Return [x, y] of the center of cell containing provided text 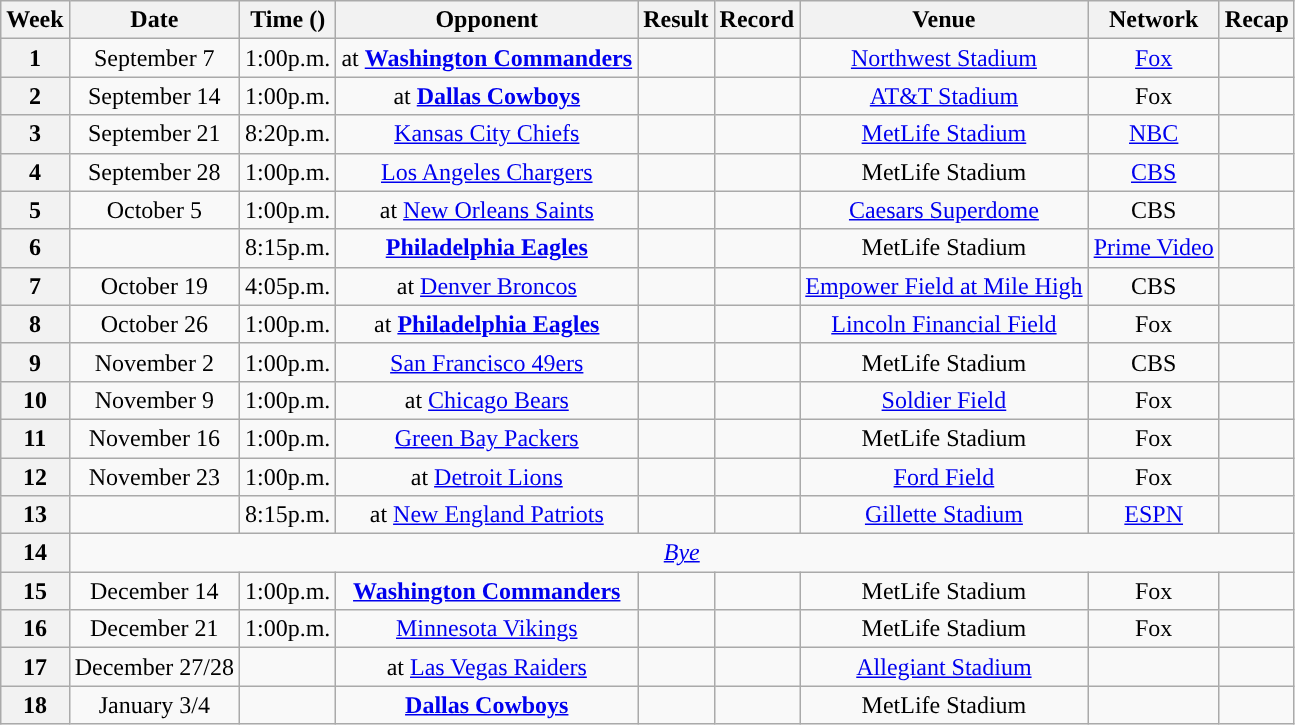
October 19 [154, 286]
15 [35, 591]
8 [35, 324]
ESPN [1154, 515]
September 21 [154, 134]
Opponent [487, 20]
1 [35, 58]
San Francisco 49ers [487, 362]
November 2 [154, 362]
Result [676, 20]
Week [35, 20]
13 [35, 515]
Kansas City Chiefs [487, 134]
at Denver Broncos [487, 286]
at New England Patriots [487, 515]
12 [35, 477]
Recap [1256, 20]
NBC [1154, 134]
November 23 [154, 477]
December 21 [154, 629]
Time () [287, 20]
14 [35, 553]
18 [35, 705]
October 5 [154, 210]
November 9 [154, 400]
7 [35, 286]
17 [35, 667]
November 16 [154, 438]
December 14 [154, 591]
Washington Commanders [487, 591]
3 [35, 134]
Philadelphia Eagles [487, 248]
Bye [682, 553]
2 [35, 96]
Prime Video [1154, 248]
January 3/4 [154, 705]
Venue [944, 20]
Record [757, 20]
September 7 [154, 58]
Network [1154, 20]
at Chicago Bears [487, 400]
AT&T Stadium [944, 96]
16 [35, 629]
at New Orleans Saints [487, 210]
8:20p.m. [287, 134]
6 [35, 248]
Soldier Field [944, 400]
October 26 [154, 324]
at Las Vegas Raiders [487, 667]
Ford Field [944, 477]
Green Bay Packers [487, 438]
4:05p.m. [287, 286]
December 27/28 [154, 667]
Northwest Stadium [944, 58]
9 [35, 362]
11 [35, 438]
Allegiant Stadium [944, 667]
at Dallas Cowboys [487, 96]
Caesars Superdome [944, 210]
5 [35, 210]
Dallas Cowboys [487, 705]
Lincoln Financial Field [944, 324]
Empower Field at Mile High [944, 286]
10 [35, 400]
September 14 [154, 96]
Minnesota Vikings [487, 629]
4 [35, 172]
Date [154, 20]
Los Angeles Chargers [487, 172]
at Washington Commanders [487, 58]
at Detroit Lions [487, 477]
at Philadelphia Eagles [487, 324]
Gillette Stadium [944, 515]
September 28 [154, 172]
